Return (X, Y) of the center of cell containing provided text 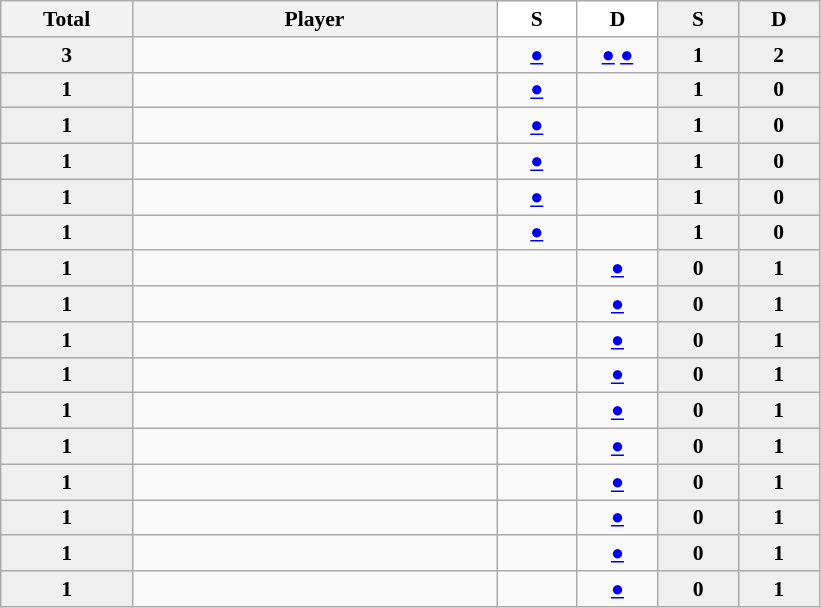
Player (314, 19)
2 (778, 55)
3 (67, 55)
Total (67, 19)
● ● (618, 55)
